Capture the cell that displays the provided text and extract its (X, Y) central coordinate. 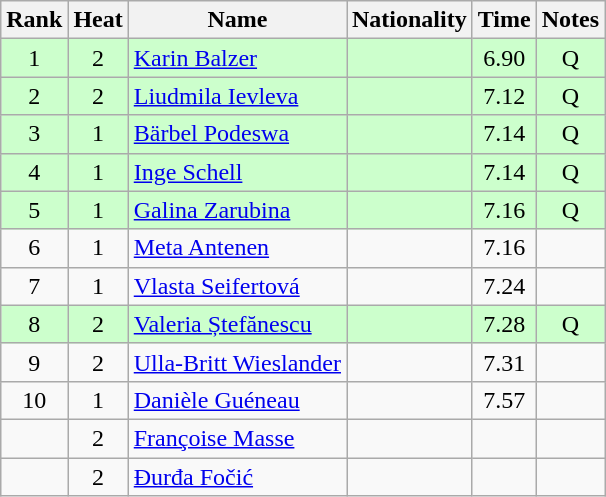
Đurđa Fočić (237, 477)
Heat (98, 20)
Danièle Guéneau (237, 400)
Karin Balzer (237, 58)
Inge Schell (237, 172)
9 (34, 362)
7.31 (504, 362)
10 (34, 400)
Meta Antenen (237, 248)
7.57 (504, 400)
4 (34, 172)
Vlasta Seifertová (237, 286)
7 (34, 286)
7.12 (504, 96)
Nationality (409, 20)
Ulla-Britt Wieslander (237, 362)
3 (34, 134)
Françoise Masse (237, 438)
Time (504, 20)
Name (237, 20)
Notes (570, 20)
Valeria Ștefănescu (237, 324)
Galina Zarubina (237, 210)
Bärbel Podeswa (237, 134)
7.24 (504, 286)
6.90 (504, 58)
Rank (34, 20)
6 (34, 248)
7.28 (504, 324)
5 (34, 210)
8 (34, 324)
Liudmila Ievleva (237, 96)
